From the cell containing the given text, extract its center point as [X, Y] coordinate. 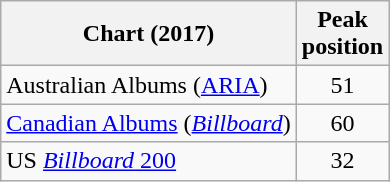
Peakposition [342, 34]
32 [342, 161]
51 [342, 85]
Australian Albums (ARIA) [149, 85]
60 [342, 123]
Chart (2017) [149, 34]
US Billboard 200 [149, 161]
Canadian Albums (Billboard) [149, 123]
